Locate the cell with the specified text and output its (x, y) center coordinate. 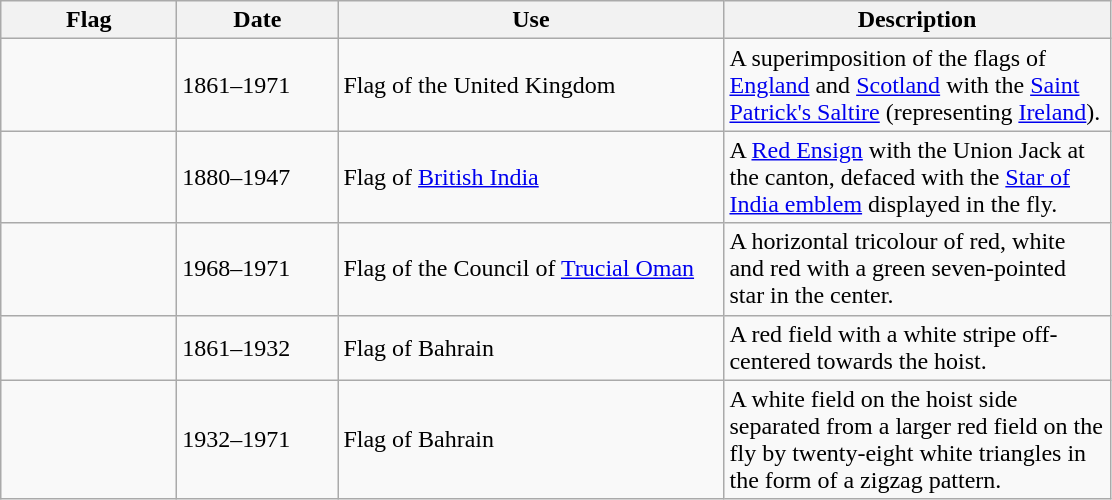
1861–1971 (258, 85)
Use (531, 20)
A red field with a white stripe off-centered towards the hoist. (917, 348)
1932–1971 (258, 440)
1968–1971 (258, 269)
Flag of British India (531, 177)
Date (258, 20)
A horizontal tricolour of red, white and red with a green seven-pointed star in the center. (917, 269)
1861–1932 (258, 348)
A white field on the hoist side separated from a larger red field on the fly by twenty-eight white triangles in the form of a zigzag pattern. (917, 440)
A superimposition of the flags of England and Scotland with the Saint Patrick's Saltire (representing Ireland). (917, 85)
1880–1947 (258, 177)
A Red Ensign with the Union Jack at the canton, defaced with the Star of India emblem displayed in the fly. (917, 177)
Flag of the Council of Trucial Oman (531, 269)
Flag (89, 20)
Flag of the United Kingdom (531, 85)
Description (917, 20)
